Return the (X, Y) coordinate for the center point of the cell that contains the specified text.  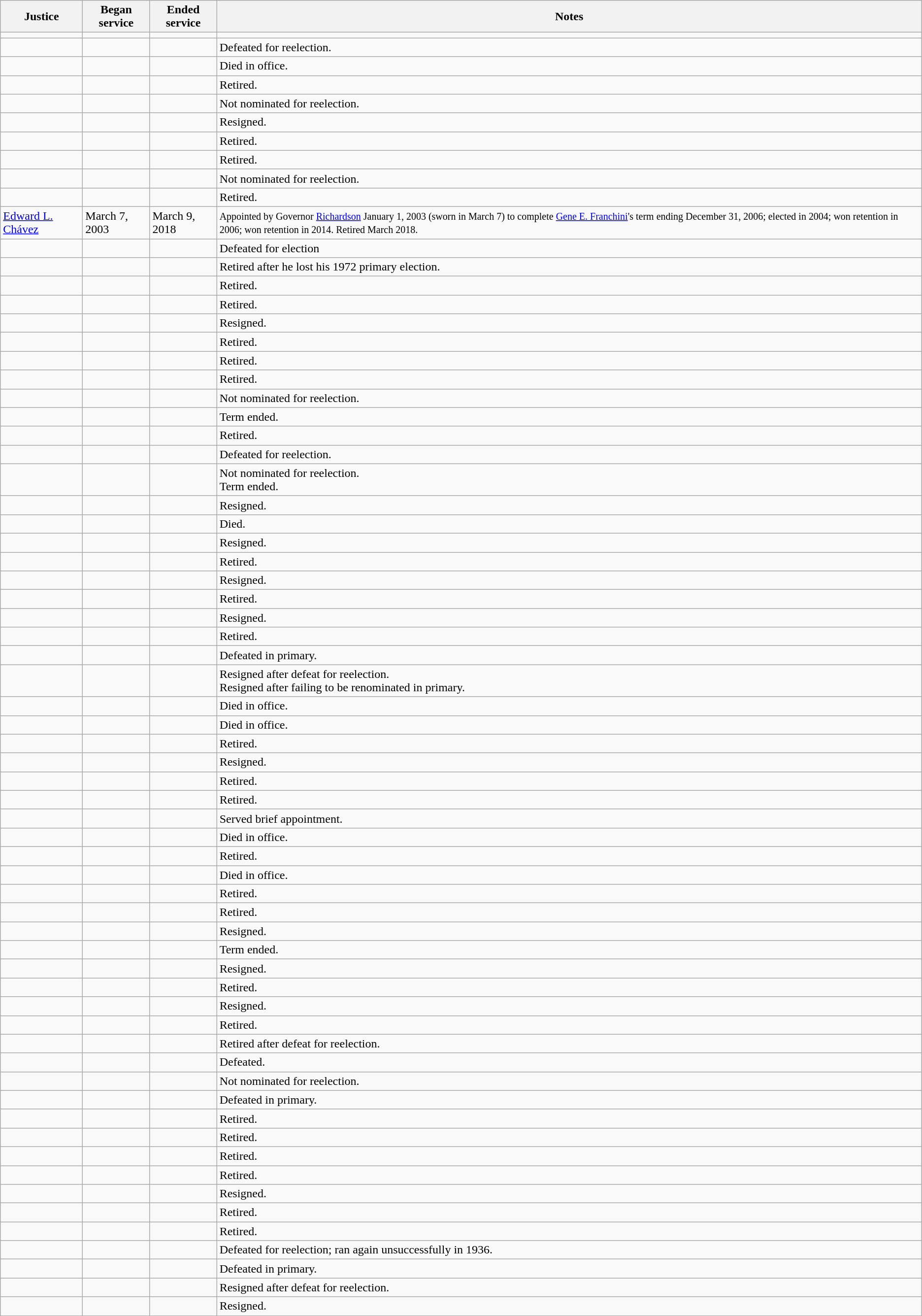
Resigned after defeat for reelection.Resigned after failing to be renominated in primary. (569, 681)
Notes (569, 17)
Justice (41, 17)
Beganservice (116, 17)
March 9, 2018 (183, 223)
Endedservice (183, 17)
Edward L. Chávez (41, 223)
March 7, 2003 (116, 223)
Defeated for reelection; ran again unsuccessfully in 1936. (569, 1250)
Defeated. (569, 1062)
Resigned after defeat for reelection. (569, 1287)
Served brief appointment. (569, 818)
Not nominated for reelection.Term ended. (569, 480)
Retired after defeat for reelection. (569, 1044)
Defeated for election (569, 248)
Died. (569, 524)
Retired after he lost his 1972 primary election. (569, 267)
